Scan for the cell matching the given text and deliver its (x, y) coordinate at center. 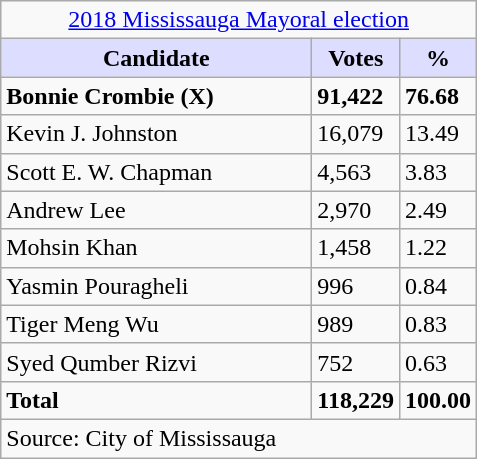
Yasmin Pouragheli (156, 286)
91,422 (356, 96)
Andrew Lee (156, 210)
0.83 (438, 324)
1.22 (438, 248)
13.49 (438, 134)
989 (356, 324)
Total (156, 400)
Votes (356, 58)
3.83 (438, 172)
Candidate (156, 58)
Tiger Meng Wu (156, 324)
Scott E. W. Chapman (156, 172)
Mohsin Khan (156, 248)
% (438, 58)
Syed Qumber Rizvi (156, 362)
16,079 (356, 134)
4,563 (356, 172)
752 (356, 362)
996 (356, 286)
2,970 (356, 210)
0.63 (438, 362)
Kevin J. Johnston (156, 134)
Source: City of Mississauga (239, 438)
2018 Mississauga Mayoral election (239, 20)
2.49 (438, 210)
76.68 (438, 96)
0.84 (438, 286)
Bonnie Crombie (X) (156, 96)
1,458 (356, 248)
100.00 (438, 400)
118,229 (356, 400)
